Scan for the cell matching the given text and deliver its [x, y] coordinate at center. 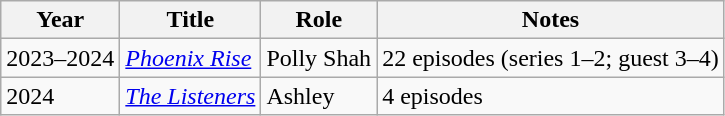
Polly Shah [319, 58]
Phoenix Rise [190, 58]
2023–2024 [60, 58]
Year [60, 20]
The Listeners [190, 96]
Title [190, 20]
Ashley [319, 96]
4 episodes [551, 96]
Notes [551, 20]
2024 [60, 96]
Role [319, 20]
22 episodes (series 1–2; guest 3–4) [551, 58]
